Locate the cell with the specified text and output its [x, y] center coordinate. 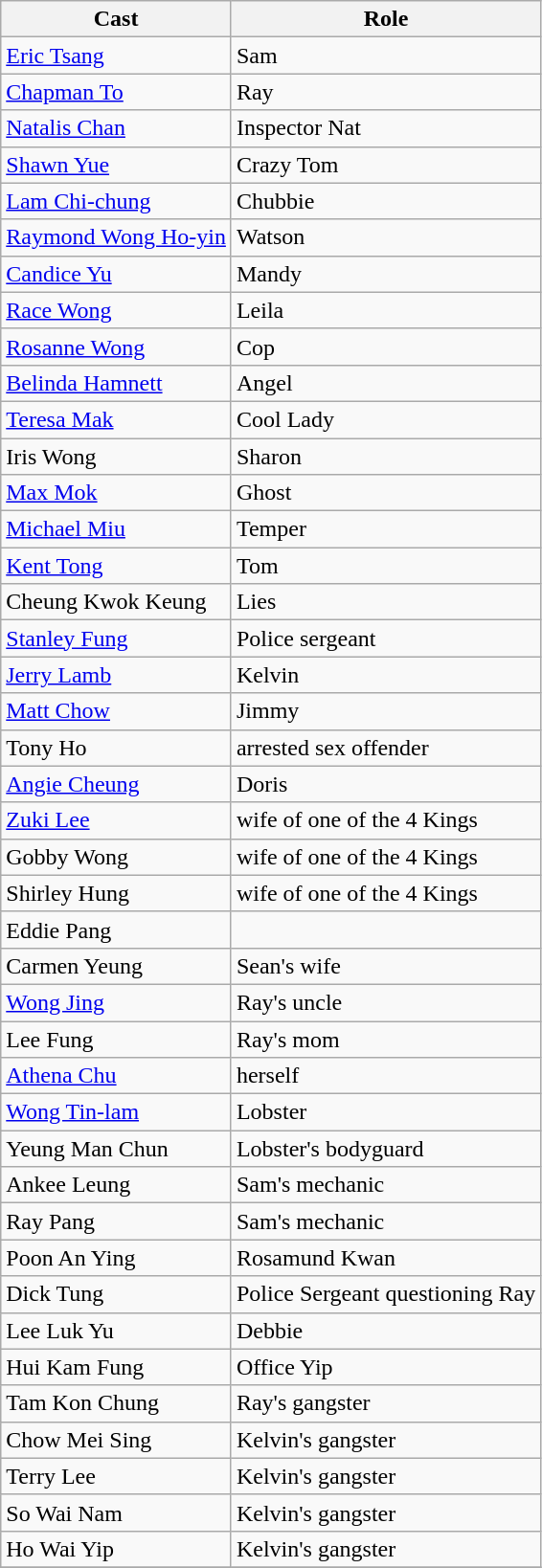
Lobster's bodyguard [385, 1149]
Michael Miu [117, 529]
Cop [385, 347]
Stanley Fung [117, 638]
Terry Lee [117, 1476]
Kent Tong [117, 566]
Teresa Mak [117, 419]
Sharon [385, 457]
Poon An Ying [117, 1258]
Iris Wong [117, 457]
Sean's wife [385, 966]
Doris [385, 784]
Tam Kon Chung [117, 1403]
Tony Ho [117, 748]
Athena Chu [117, 1076]
Yeung Man Chun [117, 1149]
Zuki Lee [117, 820]
Lee Luk Yu [117, 1331]
Leila [385, 310]
Chubbie [385, 201]
Max Mok [117, 493]
Watson [385, 237]
Ray Pang [117, 1221]
Office Yip [385, 1367]
Cheung Kwok Keung [117, 602]
Race Wong [117, 310]
Lobster [385, 1112]
Dick Tung [117, 1294]
Role [385, 19]
Shirley Hung [117, 893]
Ho Wai Yip [117, 1549]
Temper [385, 529]
Angie Cheung [117, 784]
Ray's gangster [385, 1403]
Mandy [385, 274]
Wong Tin-lam [117, 1112]
Candice Yu [117, 274]
Debbie [385, 1331]
Jimmy [385, 711]
Jerry Lamb [117, 675]
Lies [385, 602]
Tom [385, 566]
So Wai Nam [117, 1512]
Ankee Leung [117, 1185]
Chapman To [117, 92]
arrested sex offender [385, 748]
Natalis Chan [117, 128]
Inspector Nat [385, 128]
Lam Chi-chung [117, 201]
Shawn Yue [117, 165]
Kelvin [385, 675]
Angel [385, 383]
Cool Lady [385, 419]
Police Sergeant questioning Ray [385, 1294]
Hui Kam Fung [117, 1367]
herself [385, 1076]
Belinda Hamnett [117, 383]
Eric Tsang [117, 56]
Police sergeant [385, 638]
Eddie Pang [117, 930]
Ray's uncle [385, 1002]
Ray's mom [385, 1039]
Chow Mei Sing [117, 1440]
Rosamund Kwan [385, 1258]
Cast [117, 19]
Wong Jing [117, 1002]
Gobby Wong [117, 857]
Carmen Yeung [117, 966]
Rosanne Wong [117, 347]
Raymond Wong Ho-yin [117, 237]
Ray [385, 92]
Sam [385, 56]
Matt Chow [117, 711]
Ghost [385, 493]
Crazy Tom [385, 165]
Lee Fung [117, 1039]
